Capture the cell that displays the provided text and extract its [x, y] central coordinate. 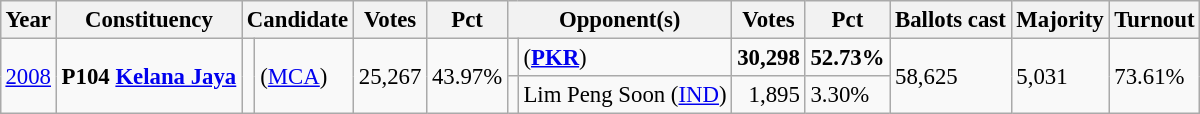
(MCA) [304, 76]
Year [28, 20]
Candidate [298, 20]
52.73% [848, 57]
73.61% [1154, 76]
Opponent(s) [620, 20]
Turnout [1154, 20]
Ballots cast [950, 20]
(PKR) [625, 57]
2008 [28, 76]
43.97% [468, 76]
P104 Kelana Jaya [148, 76]
25,267 [390, 76]
30,298 [768, 57]
Constituency [148, 20]
58,625 [950, 76]
Majority [1060, 20]
1,895 [768, 95]
5,031 [1060, 76]
3.30% [848, 95]
Lim Peng Soon (IND) [625, 95]
